For the text-containing cell, return its midpoint in (X, Y) coordinate format. 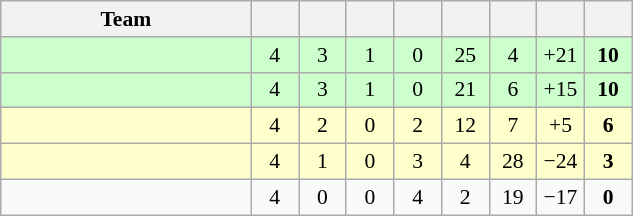
+15 (561, 90)
12 (465, 126)
+21 (561, 55)
Team (126, 19)
7 (513, 126)
19 (513, 197)
25 (465, 55)
21 (465, 90)
−24 (561, 162)
−17 (561, 197)
+5 (561, 126)
28 (513, 162)
